Return the (x, y) coordinate for the center point of the cell that contains the specified text.  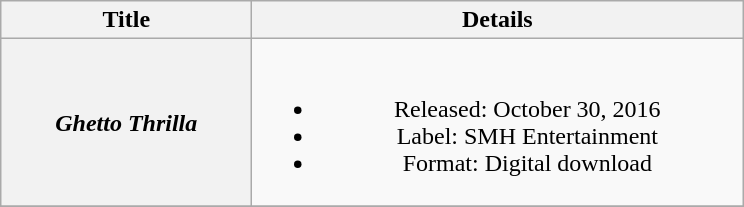
Released: October 30, 2016Label: SMH EntertainmentFormat: Digital download (498, 122)
Details (498, 20)
Title (126, 20)
Ghetto Thrilla (126, 122)
